Identify which cell holds the provided text, then report its (X, Y) central coordinate. 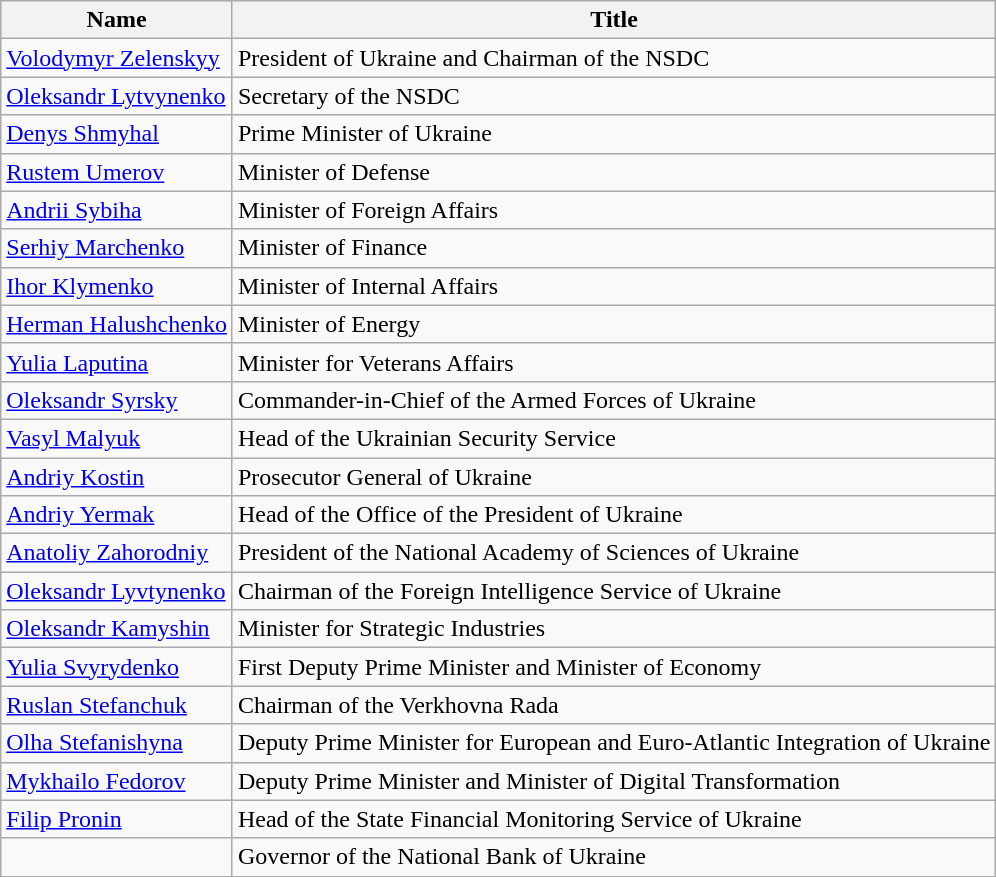
Deputy Prime Minister for European and Euro-Atlantic Integration of Ukraine (614, 743)
Name (117, 20)
Head of the Office of the President of Ukraine (614, 515)
Prime Minister of Ukraine (614, 134)
Anatoliy Zahorodniy (117, 553)
Andriy Kostin (117, 477)
Governor of the National Bank of Ukraine (614, 857)
Yulia Laputina (117, 362)
Denys Shmyhal (117, 134)
Oleksandr Kamyshin (117, 629)
President of Ukraine and Chairman of the NSDC (614, 58)
Andrii Sybiha (117, 210)
Herman Halushchenko (117, 324)
Minister of Foreign Affairs (614, 210)
Minister of Internal Affairs (614, 286)
Chairman of the Foreign Intelligence Service of Ukraine (614, 591)
Head of the State Financial Monitoring Service of Ukraine (614, 819)
Vasyl Malyuk (117, 438)
Oleksandr Lytvynenko (117, 96)
Minister for Strategic Industries (614, 629)
Olha Stefanishyna (117, 743)
Filip Pronin (117, 819)
Deputy Prime Minister and Minister of Digital Transformation (614, 781)
Rustem Umerov (117, 172)
Chairman of the Verkhovna Rada (614, 705)
Ihor Klymenko (117, 286)
Andriy Yermak (117, 515)
Oleksandr Syrsky (117, 400)
Minister of Energy (614, 324)
Oleksandr Lyvtynenko (117, 591)
Mykhailo Fedorov (117, 781)
Yulia Svyrydenko (117, 667)
Head of the Ukrainian Security Service (614, 438)
President of the National Academy of Sciences of Ukraine (614, 553)
Prosecutor General of Ukraine (614, 477)
Volodymyr Zelenskyy (117, 58)
Title (614, 20)
Minister of Defense (614, 172)
First Deputy Prime Minister and Minister of Economy (614, 667)
Minister for Veterans Affairs (614, 362)
Minister of Finance (614, 248)
Ruslan Stefanchuk (117, 705)
Commander-in-Chief of the Armed Forces of Ukraine (614, 400)
Secretary of the NSDC (614, 96)
Serhiy Marchenko (117, 248)
